Detect which cell encompasses the target text, then output its (X, Y) center coordinate. 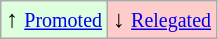
↓ Relegated (162, 20)
↑ Promoted (54, 20)
